Detect which cell encompasses the target text, then output its (x, y) center coordinate. 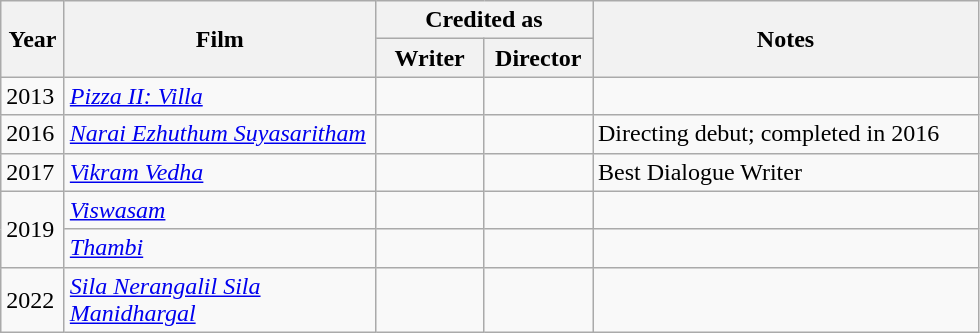
Director (538, 58)
Best Dialogue Writer (785, 172)
Notes (785, 39)
Directing debut; completed in 2016 (785, 134)
2022 (33, 300)
Year (33, 39)
Pizza II: Villa (220, 96)
Thambi (220, 248)
Credited as (484, 20)
Viswasam (220, 210)
Vikram Vedha (220, 172)
2017 (33, 172)
Narai Ezhuthum Suyasaritham (220, 134)
2016 (33, 134)
Writer (430, 58)
Sila Nerangalil Sila Manidhargal (220, 300)
Film (220, 39)
2013 (33, 96)
2019 (33, 229)
